From the cell containing the given text, extract its center point as [x, y] coordinate. 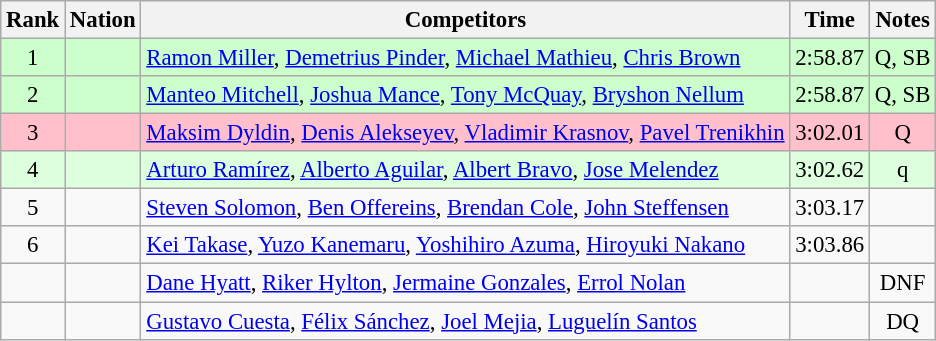
Kei Takase, Yuzo Kanemaru, Yoshihiro Azuma, Hiroyuki Nakano [466, 245]
Q [902, 133]
DNF [902, 283]
3:02.62 [830, 170]
3:02.01 [830, 133]
Time [830, 20]
Steven Solomon, Ben Offereins, Brendan Cole, John Steffensen [466, 208]
Competitors [466, 20]
Dane Hyatt, Riker Hylton, Jermaine Gonzales, Errol Nolan [466, 283]
3 [33, 133]
6 [33, 245]
4 [33, 170]
2 [33, 95]
Gustavo Cuesta, Félix Sánchez, Joel Mejia, Luguelín Santos [466, 321]
Nation [103, 20]
Rank [33, 20]
3:03.17 [830, 208]
Arturo Ramírez, Alberto Aguilar, Albert Bravo, Jose Melendez [466, 170]
3:03.86 [830, 245]
q [902, 170]
Ramon Miller, Demetrius Pinder, Michael Mathieu, Chris Brown [466, 58]
Manteo Mitchell, Joshua Mance, Tony McQuay, Bryshon Nellum [466, 95]
1 [33, 58]
DQ [902, 321]
5 [33, 208]
Maksim Dyldin, Denis Alekseyev, Vladimir Krasnov, Pavel Trenikhin [466, 133]
Notes [902, 20]
